Find where the given text appears and provide that cell's center as [X, Y] coordinate. 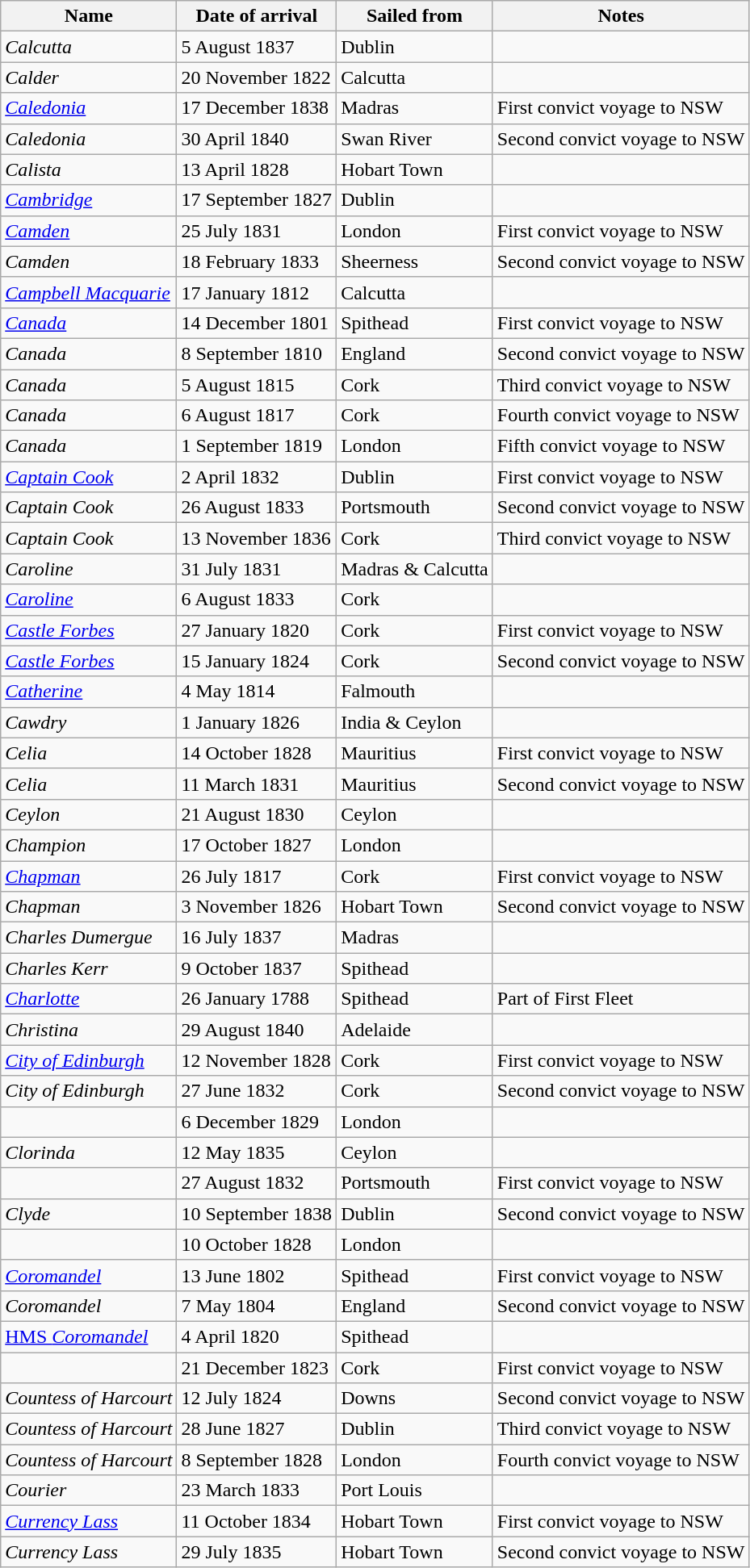
Cawdry [89, 722]
17 December 1838 [257, 108]
5 August 1837 [257, 47]
8 September 1810 [257, 353]
12 July 1824 [257, 1399]
2 April 1832 [257, 477]
Clorinda [89, 1152]
Sailed from [415, 16]
27 January 1820 [257, 630]
26 August 1833 [257, 508]
25 July 1831 [257, 231]
13 November 1836 [257, 538]
10 September 1838 [257, 1214]
Cambridge [89, 200]
3 November 1826 [257, 907]
Name [89, 16]
Calder [89, 77]
11 March 1831 [257, 784]
Sheerness [415, 261]
Swan River [415, 139]
29 July 1835 [257, 1552]
20 November 1822 [257, 77]
6 August 1833 [257, 600]
Madras & Calcutta [415, 569]
13 April 1828 [257, 169]
1 January 1826 [257, 722]
Catherine [89, 692]
27 August 1832 [257, 1183]
8 September 1828 [257, 1460]
4 May 1814 [257, 692]
Christina [89, 1030]
31 July 1831 [257, 569]
Falmouth [415, 692]
6 August 1817 [257, 416]
23 March 1833 [257, 1491]
13 June 1802 [257, 1275]
Port Louis [415, 1491]
17 January 1812 [257, 292]
1 September 1819 [257, 446]
27 June 1832 [257, 1091]
30 April 1840 [257, 139]
5 August 1815 [257, 385]
14 December 1801 [257, 323]
21 December 1823 [257, 1368]
Adelaide [415, 1030]
21 August 1830 [257, 814]
12 May 1835 [257, 1152]
4 April 1820 [257, 1336]
HMS Coromandel [89, 1336]
18 February 1833 [257, 261]
15 January 1824 [257, 661]
Calista [89, 169]
Part of First Fleet [621, 999]
Charlotte [89, 999]
28 June 1827 [257, 1429]
Downs [415, 1399]
11 October 1834 [257, 1521]
Date of arrival [257, 16]
Courier [89, 1491]
India & Ceylon [415, 722]
26 January 1788 [257, 999]
16 July 1837 [257, 938]
17 October 1827 [257, 845]
Charles Kerr [89, 968]
6 December 1829 [257, 1122]
14 October 1828 [257, 753]
Clyde [89, 1214]
26 July 1817 [257, 876]
17 September 1827 [257, 200]
Charles Dumergue [89, 938]
Notes [621, 16]
7 May 1804 [257, 1306]
Champion [89, 845]
29 August 1840 [257, 1030]
10 October 1828 [257, 1244]
12 November 1828 [257, 1060]
Campbell Macquarie [89, 292]
Fifth convict voyage to NSW [621, 446]
9 October 1837 [257, 968]
